Return [x, y] of the center of cell containing provided text 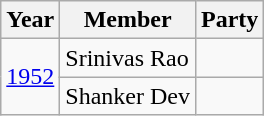
Member [128, 20]
Year [30, 20]
Party [230, 20]
Shanker Dev [128, 96]
Srinivas Rao [128, 58]
1952 [30, 77]
